Search for the cell housing the specified text and yield its [x, y] center coordinate. 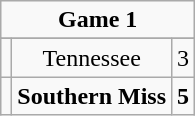
Game 1 [98, 20]
5 [184, 96]
Southern Miss [92, 96]
Tennessee [92, 58]
3 [184, 58]
